Return (x, y) of the center of cell containing provided text 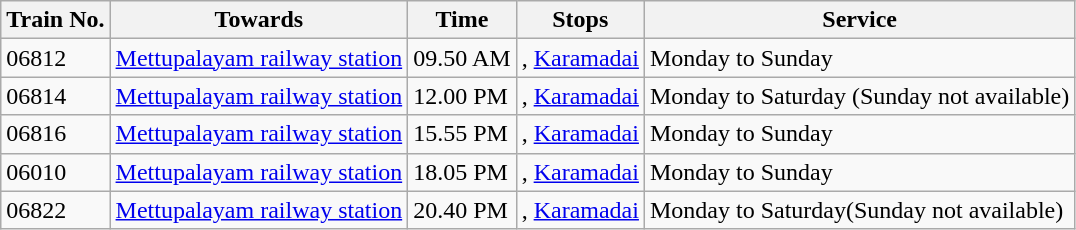
Service (859, 20)
06822 (56, 210)
Towards (259, 20)
06010 (56, 172)
20.40 PM (462, 210)
Monday to Saturday (Sunday not available) (859, 96)
18.05 PM (462, 172)
09.50 AM (462, 58)
12.00 PM (462, 96)
06814 (56, 96)
15.55 PM (462, 134)
Train No. (56, 20)
Stops (580, 20)
Time (462, 20)
06812 (56, 58)
Monday to Saturday(Sunday not available) (859, 210)
06816 (56, 134)
